Determine the [x, y] coordinate at the center of the cell enclosing the given text.  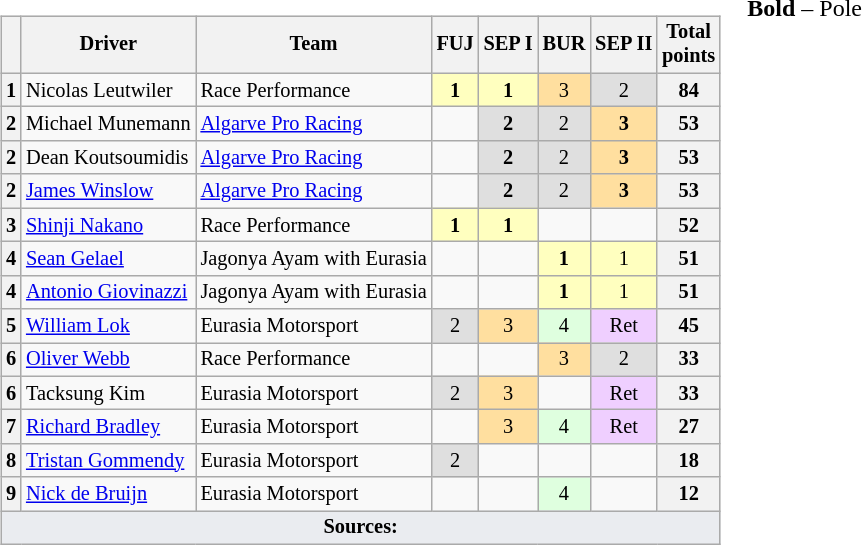
Tacksung Kim [108, 393]
Sources: [360, 528]
Michael Munemann [108, 124]
Nicolas Leutwiler [108, 90]
Richard Bradley [108, 427]
Nick de Bruijn [108, 494]
18 [688, 461]
12 [688, 494]
Oliver Webb [108, 360]
Antonio Giovinazzi [108, 292]
SEP II [624, 45]
45 [688, 326]
7 [11, 427]
Shinji Nakano [108, 225]
SEP I [508, 45]
8 [11, 461]
Driver [108, 45]
Team [314, 45]
James Winslow [108, 191]
FUJ [456, 45]
27 [688, 427]
William Lok [108, 326]
52 [688, 225]
Sean Gelael [108, 259]
84 [688, 90]
Tristan Gommendy [108, 461]
Dean Koutsoumidis [108, 158]
9 [11, 494]
Totalpoints [688, 45]
5 [11, 326]
BUR [564, 45]
